Find where the given text appears and provide that cell's center as (x, y) coordinate. 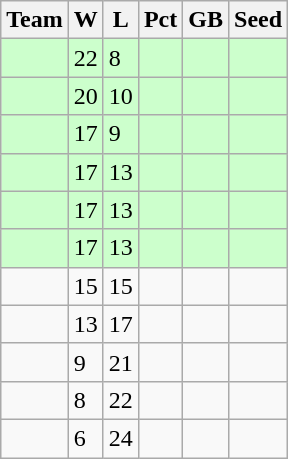
Team (35, 20)
W (86, 20)
6 (86, 438)
Pct (160, 20)
24 (120, 438)
Seed (258, 20)
L (120, 20)
GB (206, 20)
20 (86, 96)
21 (120, 362)
10 (120, 96)
